From the cell containing the given text, extract its center point as [x, y] coordinate. 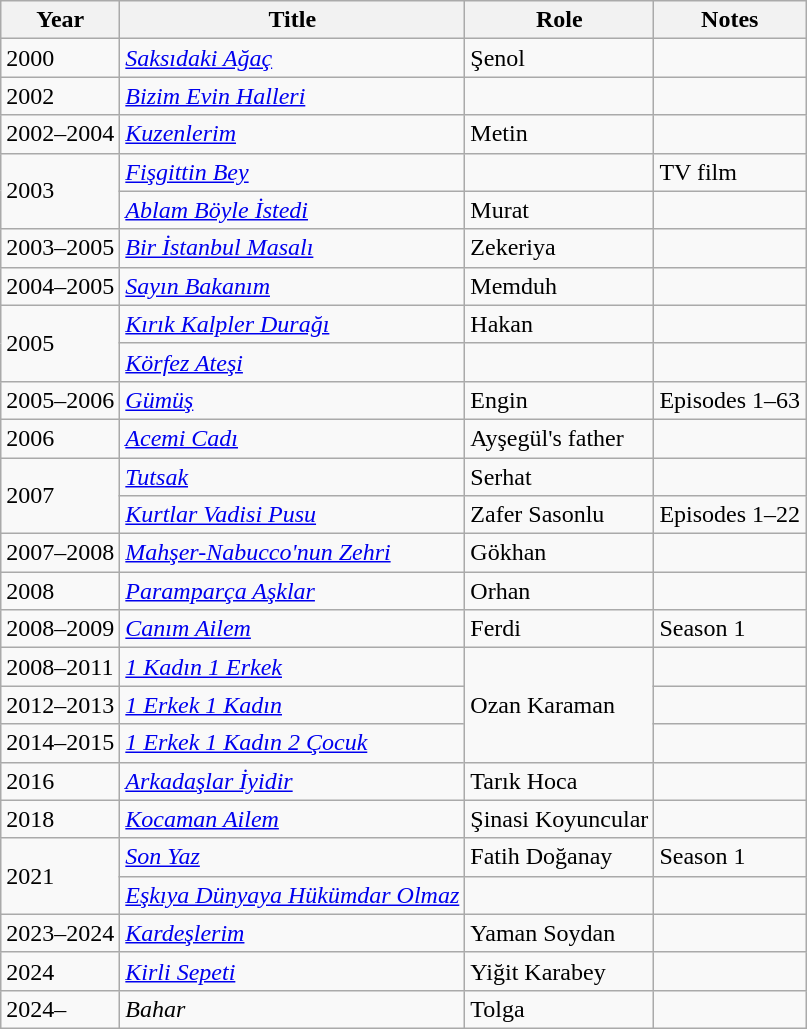
Yiğit Karabey [560, 971]
2008–2011 [60, 667]
Ozan Karaman [560, 705]
Eşkıya Dünyaya Hükümdar Olmaz [292, 895]
Kırık Kalpler Durağı [292, 324]
Ablam Böyle İstedi [292, 210]
Hakan [560, 324]
2021 [60, 876]
Bahar [292, 1009]
Tarık Hoca [560, 781]
Son Yaz [292, 857]
Tutsak [292, 477]
Kurtlar Vadisi Pusu [292, 515]
2002 [60, 96]
Engin [560, 400]
2014–2015 [60, 743]
2003 [60, 191]
Şenol [560, 58]
Kocaman Ailem [292, 819]
2023–2024 [60, 933]
Bizim Evin Halleri [292, 96]
Episodes 1–63 [730, 400]
Episodes 1–22 [730, 515]
2012–2013 [60, 705]
Acemi Cadı [292, 438]
Murat [560, 210]
Year [60, 20]
2016 [60, 781]
Kardeşlerim [292, 933]
TV film [730, 172]
Mahşer-Nabucco'nun Zehri [292, 553]
Arkadaşlar İyidir [292, 781]
Gökhan [560, 553]
1 Kadın 1 Erkek [292, 667]
Gümüş [292, 400]
1 Erkek 1 Kadın [292, 705]
Zekeriya [560, 248]
2008 [60, 591]
Role [560, 20]
Saksıdaki Ağaç [292, 58]
Ferdi [560, 629]
2003–2005 [60, 248]
2004–2005 [60, 286]
Orhan [560, 591]
Canım Ailem [292, 629]
Şinasi Koyuncular [560, 819]
2008–2009 [60, 629]
Notes [730, 20]
2002–2004 [60, 134]
Bir İstanbul Masalı [292, 248]
Memduh [560, 286]
2007–2008 [60, 553]
Körfez Ateşi [292, 362]
Kuzenlerim [292, 134]
Title [292, 20]
2024– [60, 1009]
2018 [60, 819]
Metin [560, 134]
Ayşegül's father [560, 438]
Tolga [560, 1009]
Kirli Sepeti [292, 971]
Fişgittin Bey [292, 172]
Serhat [560, 477]
1 Erkek 1 Kadın 2 Çocuk [292, 743]
2005–2006 [60, 400]
Fatih Doğanay [560, 857]
Yaman Soydan [560, 933]
2007 [60, 496]
Zafer Sasonlu [560, 515]
Sayın Bakanım [292, 286]
2005 [60, 343]
Paramparça Aşklar [292, 591]
2000 [60, 58]
2024 [60, 971]
2006 [60, 438]
